Scan for the cell matching the given text and deliver its [x, y] coordinate at center. 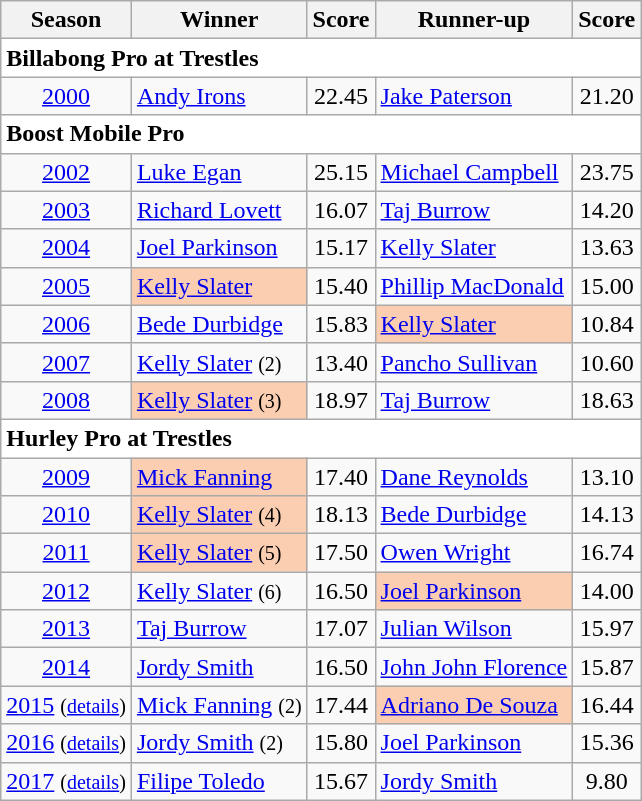
22.45 [341, 96]
21.20 [607, 96]
2006 [66, 324]
2004 [66, 248]
Owen Wright [474, 553]
15.00 [607, 286]
16.44 [607, 705]
15.36 [607, 743]
18.63 [607, 400]
14.00 [607, 591]
Richard Lovett [219, 210]
Kelly Slater (5) [219, 553]
10.84 [607, 324]
16.07 [341, 210]
17.40 [341, 477]
Filipe Toledo [219, 781]
14.20 [607, 210]
2017 (details) [66, 781]
Boost Mobile Pro [321, 134]
13.40 [341, 362]
2005 [66, 286]
15.87 [607, 667]
9.80 [607, 781]
2010 [66, 515]
23.75 [607, 172]
Adriano De Souza [474, 705]
Julian Wilson [474, 629]
Jake Paterson [474, 96]
Dane Reynolds [474, 477]
Season [66, 20]
2014 [66, 667]
Andy Irons [219, 96]
15.97 [607, 629]
2013 [66, 629]
Mick Fanning (2) [219, 705]
Kelly Slater (2) [219, 362]
18.13 [341, 515]
2009 [66, 477]
Luke Egan [219, 172]
17.07 [341, 629]
15.40 [341, 286]
Kelly Slater (4) [219, 515]
2000 [66, 96]
15.80 [341, 743]
Hurley Pro at Trestles [321, 438]
15.17 [341, 248]
Michael Campbell [474, 172]
25.15 [341, 172]
13.10 [607, 477]
2008 [66, 400]
Runner-up [474, 20]
2012 [66, 591]
Winner [219, 20]
16.74 [607, 553]
18.97 [341, 400]
Kelly Slater (3) [219, 400]
13.63 [607, 248]
10.60 [607, 362]
15.83 [341, 324]
2003 [66, 210]
John John Florence [474, 667]
Jordy Smith (2) [219, 743]
2015 (details) [66, 705]
2007 [66, 362]
17.50 [341, 553]
2016 (details) [66, 743]
17.44 [341, 705]
Mick Fanning [219, 477]
2002 [66, 172]
14.13 [607, 515]
Pancho Sullivan [474, 362]
Kelly Slater (6) [219, 591]
Billabong Pro at Trestles [321, 58]
15.67 [341, 781]
Phillip MacDonald [474, 286]
2011 [66, 553]
